For the text-containing cell, return its midpoint in (x, y) coordinate format. 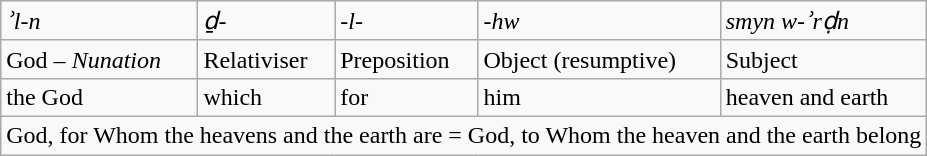
the God (100, 97)
Preposition (406, 59)
him (599, 97)
-l- (406, 21)
ʾl-n (100, 21)
Object (resumptive) (599, 59)
for (406, 97)
-hw (599, 21)
ḏ- (266, 21)
Relativiser (266, 59)
heaven and earth (824, 97)
God, for Whom the heavens and the earth are = God, to Whom the heaven and the earth belong (464, 135)
which (266, 97)
smyn w-ʾrḍn (824, 21)
Subject (824, 59)
God – Nunation (100, 59)
